Search for the cell housing the specified text and yield its (X, Y) center coordinate. 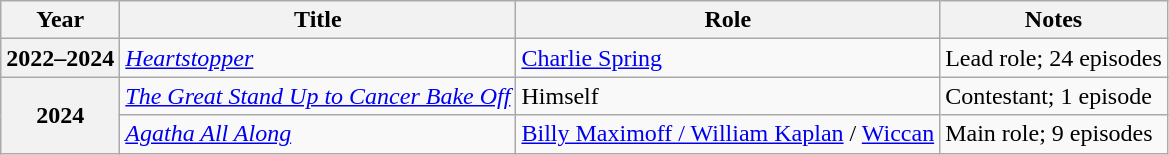
Contestant; 1 episode (1054, 96)
2022–2024 (60, 58)
Agatha All Along (318, 134)
Main role; 9 episodes (1054, 134)
Title (318, 20)
Role (728, 20)
Heartstopper (318, 58)
Year (60, 20)
Notes (1054, 20)
2024 (60, 115)
Billy Maximoff / William Kaplan / Wiccan (728, 134)
Himself (728, 96)
Lead role; 24 episodes (1054, 58)
Charlie Spring (728, 58)
The Great Stand Up to Cancer Bake Off (318, 96)
